Capture the cell that displays the provided text and extract its [x, y] central coordinate. 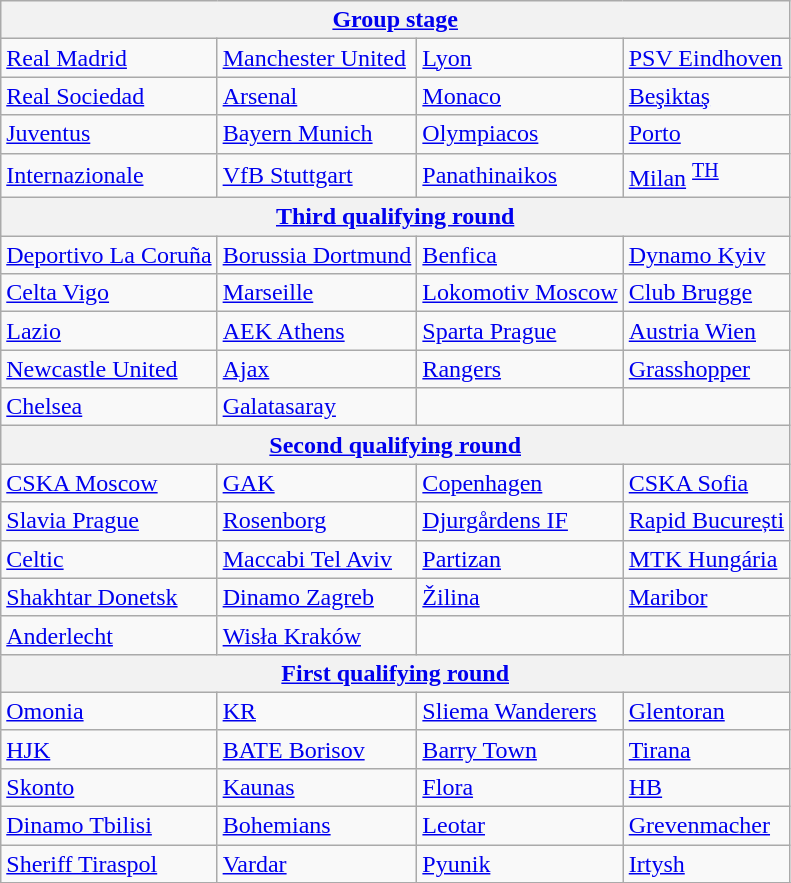
Dinamo Zagreb [317, 597]
Tirana [706, 749]
Group stage [396, 20]
CSKA Sofia [706, 483]
Galatasaray [317, 407]
Irtysh [706, 864]
Austria Wien [706, 331]
Rosenborg [317, 521]
HB [706, 787]
Chelsea [109, 407]
Lokomotiv Moscow [520, 293]
Lazio [109, 331]
Ajax [317, 369]
Newcastle United [109, 369]
Olympiacos [520, 134]
Leotar [520, 826]
Glentoran [706, 711]
VfB Stuttgart [317, 176]
Barry Town [520, 749]
PSV Eindhoven [706, 58]
Celtic [109, 559]
Bayern Munich [317, 134]
BATE Borisov [317, 749]
Juventus [109, 134]
KR [317, 711]
GAK [317, 483]
Monaco [520, 96]
Dinamo Tbilisi [109, 826]
Rapid București [706, 521]
Second qualifying round [396, 445]
Shakhtar Donetsk [109, 597]
Wisła Kraków [317, 635]
Milan TH [706, 176]
Panathinaikos [520, 176]
Real Madrid [109, 58]
Slavia Prague [109, 521]
Grevenmacher [706, 826]
Grasshopper [706, 369]
Dynamo Kyiv [706, 255]
Lyon [520, 58]
First qualifying round [396, 673]
CSKA Moscow [109, 483]
Third qualifying round [396, 217]
Sliema Wanderers [520, 711]
Rangers [520, 369]
Kaunas [317, 787]
Internazionale [109, 176]
Copenhagen [520, 483]
AEK Athens [317, 331]
Arsenal [317, 96]
Anderlecht [109, 635]
Bohemians [317, 826]
Borussia Dortmund [317, 255]
Celta Vigo [109, 293]
Djurgårdens IF [520, 521]
Beşiktaş [706, 96]
Omonia [109, 711]
Vardar [317, 864]
Marseille [317, 293]
Maccabi Tel Aviv [317, 559]
Flora [520, 787]
Skonto [109, 787]
Real Sociedad [109, 96]
HJK [109, 749]
Partizan [520, 559]
Porto [706, 134]
Sparta Prague [520, 331]
Manchester United [317, 58]
Maribor [706, 597]
Pyunik [520, 864]
Club Brugge [706, 293]
Deportivo La Coruña [109, 255]
Benfica [520, 255]
Sheriff Tiraspol [109, 864]
MTK Hungária [706, 559]
Žilina [520, 597]
